Return (X, Y) of the center of cell containing provided text 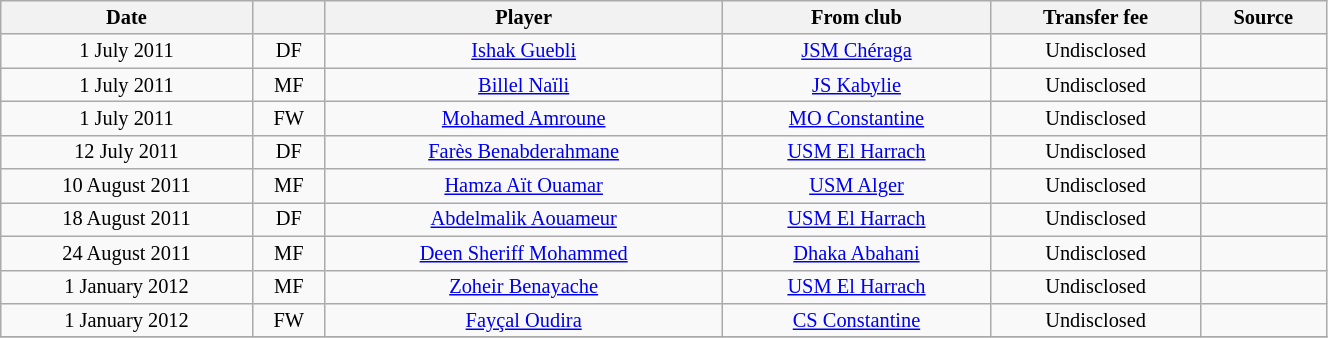
Hamza Aït Ouamar (523, 186)
Abdelmalik Aouameur (523, 219)
CS Constantine (856, 320)
Deen Sheriff Mohammed (523, 253)
Source (1263, 17)
Dhaka Abahani (856, 253)
JS Kabylie (856, 85)
JSM Chéraga (856, 51)
24 August 2011 (126, 253)
Player (523, 17)
Transfer fee (1096, 17)
From club (856, 17)
Ishak Guebli (523, 51)
Mohamed Amroune (523, 118)
18 August 2011 (126, 219)
USM Alger (856, 186)
Farès Benabderahmane (523, 152)
MO Constantine (856, 118)
Date (126, 17)
10 August 2011 (126, 186)
Zoheir Benayache (523, 287)
Billel Naïli (523, 85)
Fayçal Oudira (523, 320)
12 July 2011 (126, 152)
